Locate the cell with the specified text and output its (x, y) center coordinate. 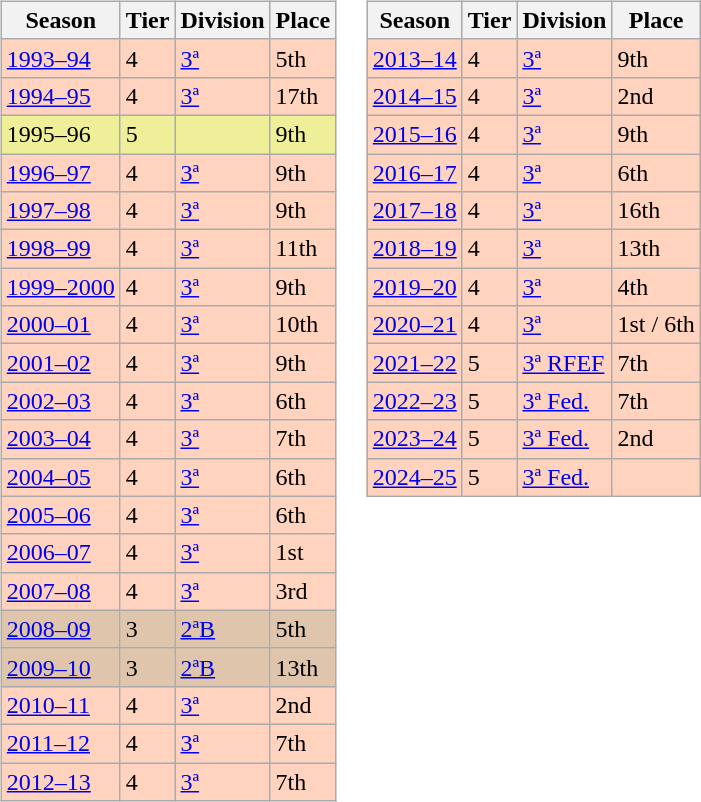
11th (303, 249)
4th (656, 287)
2019–20 (414, 287)
2015–16 (414, 134)
2020–21 (414, 325)
2006–07 (60, 553)
2004–05 (60, 477)
2009–10 (60, 667)
2012–13 (60, 781)
2013–14 (414, 58)
1993–94 (60, 58)
17th (303, 96)
2017–18 (414, 211)
2002–03 (60, 401)
2003–04 (60, 439)
2022–23 (414, 401)
1997–98 (60, 211)
2008–09 (60, 629)
2018–19 (414, 249)
3ª RFEF (564, 363)
2001–02 (60, 363)
2024–25 (414, 477)
2010–11 (60, 705)
1st (303, 553)
1998–99 (60, 249)
2014–15 (414, 96)
2000–01 (60, 325)
1994–95 (60, 96)
2007–08 (60, 591)
1st / 6th (656, 325)
10th (303, 325)
2005–06 (60, 515)
2021–22 (414, 363)
2011–12 (60, 743)
16th (656, 211)
2016–17 (414, 173)
3rd (303, 591)
2023–24 (414, 439)
1995–96 (60, 134)
1996–97 (60, 173)
1999–2000 (60, 287)
